Return the [X, Y] coordinate for the center point of the cell that contains the specified text.  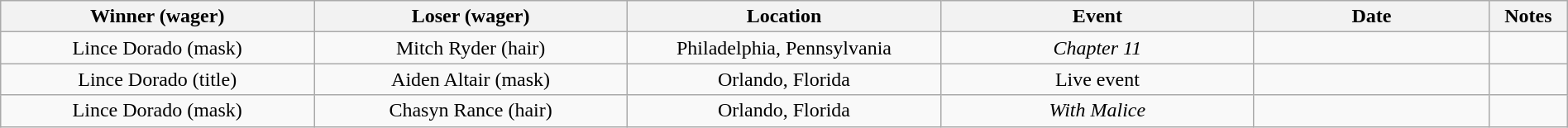
Chasyn Rance (hair) [471, 111]
Live event [1097, 79]
Lince Dorado (title) [157, 79]
Location [784, 17]
Winner (wager) [157, 17]
Event [1097, 17]
Aiden Altair (mask) [471, 79]
Chapter 11 [1097, 48]
Notes [1528, 17]
Date [1371, 17]
With Malice [1097, 111]
Loser (wager) [471, 17]
Philadelphia, Pennsylvania [784, 48]
Mitch Ryder (hair) [471, 48]
